Return (x, y) of the center of cell containing provided text 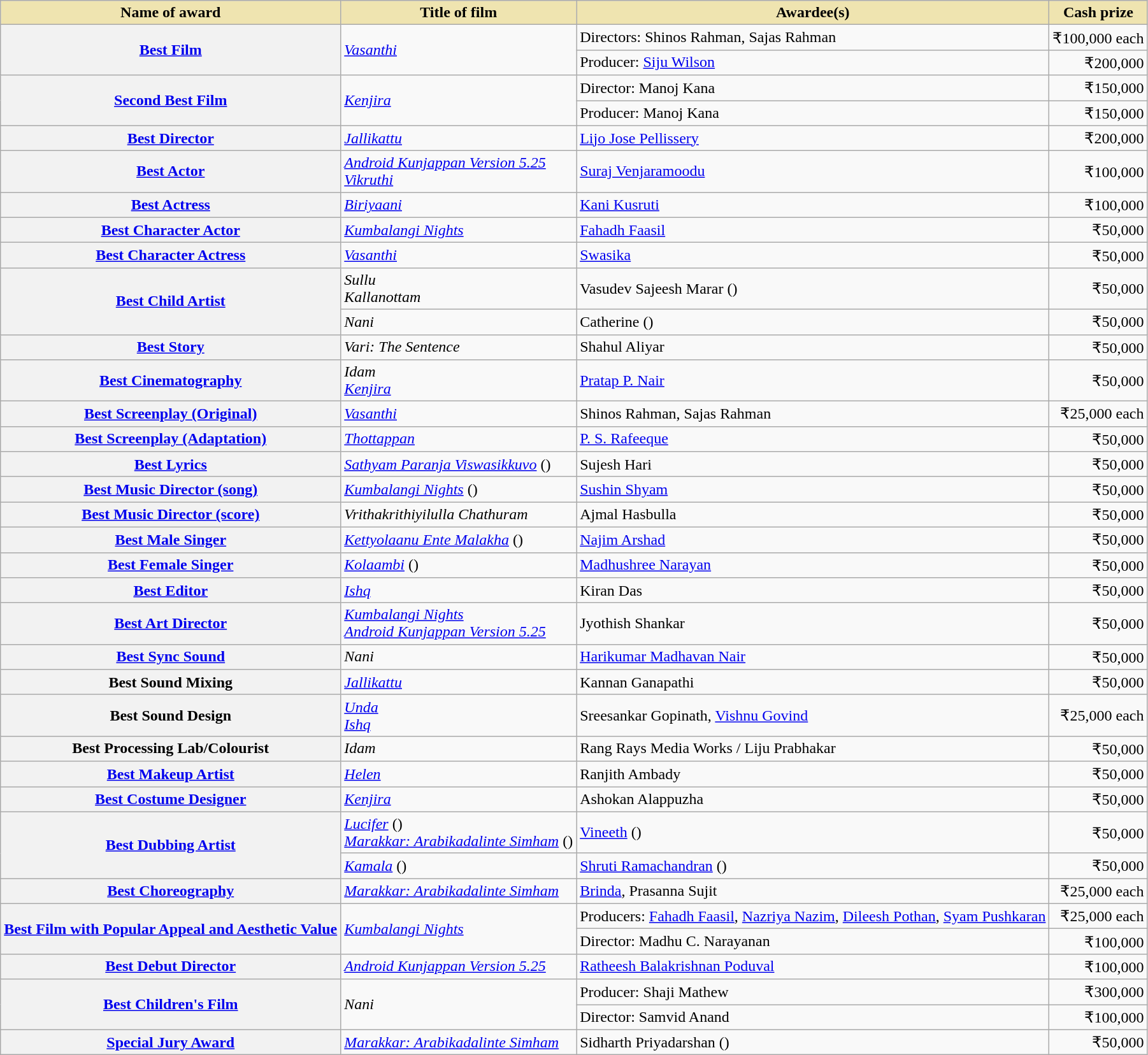
Director: Manoj Kana (813, 88)
Sidharth Priyadarshan () (813, 1042)
Sushin Shyam (813, 489)
Best Music Director (score) (171, 515)
Title of film (459, 13)
Best Female Singer (171, 565)
Shinos Rahman, Sajas Rahman (813, 414)
Producers: Fahadh Faasil, Nazriya Nazim, Dileesh Pothan, Syam Pushkaran (813, 916)
Kani Kusruti (813, 205)
Best Actress (171, 205)
Best Screenplay (Adaptation) (171, 439)
Kiran Das (813, 591)
Producer: Manoj Kana (813, 113)
Awardee(s) (813, 13)
Best Costume Designer (171, 799)
Shahul Aliyar (813, 347)
Best Director (171, 138)
Best Character Actor (171, 230)
Best Art Director (171, 623)
Best Actor (171, 172)
Best Character Actress (171, 255)
Best Sync Sound (171, 657)
Lijo Jose Pellissery (813, 138)
Best Editor (171, 591)
₹100,000 each (1098, 38)
Directors: Shinos Rahman, Sajas Rahman (813, 38)
Best Choreography (171, 891)
Ashokan Alappuzha (813, 799)
Fahadh Faasil (813, 230)
Idam Kenjira (459, 381)
Kamala () (459, 866)
Best Makeup Artist (171, 774)
Cash prize (1098, 13)
Biriyaani (459, 205)
Harikumar Madhavan Nair (813, 657)
Kumbalangi Nights () (459, 489)
Sathyam Paranja Viswasikkuvo () (459, 464)
Catherine () (813, 322)
Ishq (459, 591)
Best Film (171, 50)
Thottappan (459, 439)
Best Male Singer (171, 540)
₹300,000 (1098, 992)
Idam (459, 749)
Swasika (813, 255)
Ratheesh Balakrishnan Poduval (813, 966)
Sujesh Hari (813, 464)
Producer: Shaji Mathew (813, 992)
Rang Rays Media Works / Liju Prabhakar (813, 749)
Pratap P. Nair (813, 381)
Best Sound Mixing (171, 682)
Best Dubbing Artist (171, 845)
P. S. Rafeeque (813, 439)
Ranjith Ambady (813, 774)
Vasudev Sajeesh Marar () (813, 288)
Android Kunjappan Version 5.25 (459, 966)
Producer: Siju Wilson (813, 62)
Brinda, Prasanna Sujit (813, 891)
Director: Samvid Anand (813, 1017)
Best Debut Director (171, 966)
UndaIshq (459, 715)
Vari: The Sentence (459, 347)
Najim Arshad (813, 540)
Kumbalangi NightsAndroid Kunjappan Version 5.25 (459, 623)
Helen (459, 774)
Vrithakrithiyilulla Chathuram (459, 515)
Best Story (171, 347)
SulluKallanottam (459, 288)
Shruti Ramachandran () (813, 866)
Kolaambi () (459, 565)
Special Jury Award (171, 1042)
Sreesankar Gopinath, Vishnu Govind (813, 715)
Best Lyrics (171, 464)
Best Film with Popular Appeal and Aesthetic Value (171, 929)
Lucifer () Marakkar: Arabikadalinte Simham () (459, 832)
Director: Madhu C. Narayanan (813, 942)
Vineeth () (813, 832)
Best Children's Film (171, 1004)
Best Screenplay (Original) (171, 414)
Ajmal Hasbulla (813, 515)
Kannan Ganapathi (813, 682)
Best Processing Lab/Colourist (171, 749)
Android Kunjappan Version 5.25Vikruthi (459, 172)
Best Sound Design (171, 715)
Kettyolaanu Ente Malakha () (459, 540)
Suraj Venjaramoodu (813, 172)
Name of award (171, 13)
Best Child Artist (171, 301)
Jyothish Shankar (813, 623)
Second Best Film (171, 101)
Best Music Director (song) (171, 489)
Best Cinematography (171, 381)
Madhushree Narayan (813, 565)
